Extract the [X, Y] coordinate from the center of the cell holding the provided text.  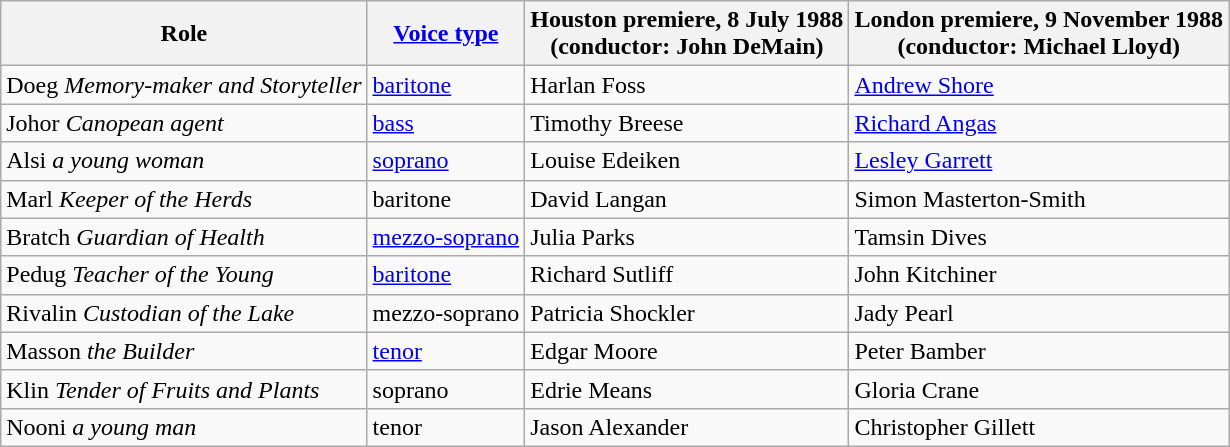
John Kitchiner [1039, 275]
Peter Bamber [1039, 351]
Christopher Gillett [1039, 427]
Alsi a young woman [184, 161]
Voice type [446, 34]
Jason Alexander [687, 427]
Role [184, 34]
Richard Sutliff [687, 275]
Doeg Memory-maker and Storyteller [184, 85]
Bratch Guardian of Health [184, 237]
Simon Masterton-Smith [1039, 199]
Klin Tender of Fruits and Plants [184, 389]
Harlan Foss [687, 85]
Pedug Teacher of the Young [184, 275]
Marl Keeper of the Herds [184, 199]
Lesley Garrett [1039, 161]
Andrew Shore [1039, 85]
Rivalin Custodian of the Lake [184, 313]
David Langan [687, 199]
Richard Angas [1039, 123]
Johor Canopean agent [184, 123]
Julia Parks [687, 237]
Tamsin Dives [1039, 237]
Edgar Moore [687, 351]
Patricia Shockler [687, 313]
Nooni a young man [184, 427]
Jady Pearl [1039, 313]
Houston premiere, 8 July 1988(conductor: John DeMain) [687, 34]
Timothy Breese [687, 123]
Edrie Means [687, 389]
London premiere, 9 November 1988(conductor: Michael Lloyd) [1039, 34]
Masson the Builder [184, 351]
Louise Edeiken [687, 161]
Gloria Crane [1039, 389]
bass [446, 123]
